Pinpoint the cell where the given text exists, returning its (x, y) midpoint coordinate. 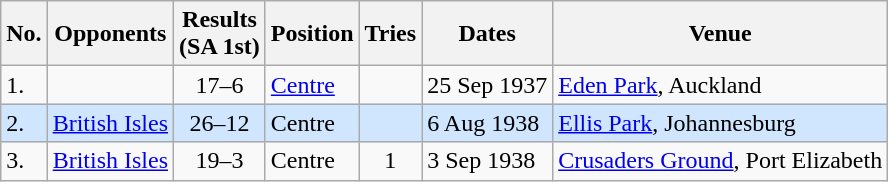
Ellis Park, Johannesburg (720, 123)
Opponents (110, 34)
Results(SA 1st) (220, 34)
Tries (390, 34)
3. (24, 161)
26–12 (220, 123)
1 (390, 161)
Position (312, 34)
Venue (720, 34)
Eden Park, Auckland (720, 85)
6 Aug 1938 (488, 123)
2. (24, 123)
19–3 (220, 161)
No. (24, 34)
17–6 (220, 85)
Dates (488, 34)
1. (24, 85)
25 Sep 1937 (488, 85)
3 Sep 1938 (488, 161)
Crusaders Ground, Port Elizabeth (720, 161)
